Extract the [x, y] coordinate from the center of the cell holding the provided text.  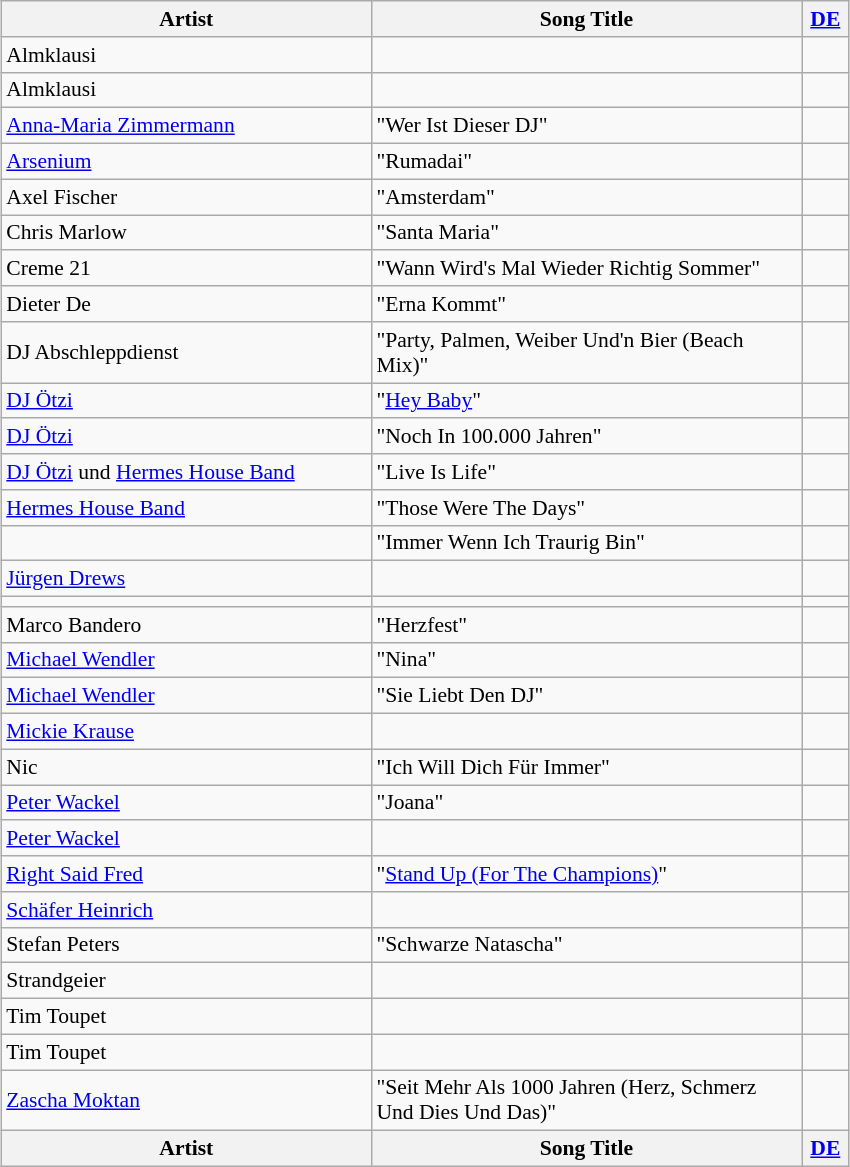
"Herzfest" [586, 624]
DJ Ötzi und Hermes House Band [186, 472]
"Nina" [586, 660]
"Wann Wird's Mal Wieder Richtig Sommer" [586, 268]
"Live Is Life" [586, 472]
Schäfer Heinrich [186, 909]
Hermes House Band [186, 507]
"Seit Mehr Als 1000 Jahren (Herz, Schmerz Und Dies Und Das)" [586, 1100]
Strandgeier [186, 981]
"Rumadai" [586, 161]
Chris Marlow [186, 232]
Right Said Fred [186, 874]
"Sie Liebt Den DJ" [586, 696]
"Hey Baby" [586, 400]
Mickie Krause [186, 731]
DJ Abschleppdienst [186, 352]
Zascha Moktan [186, 1100]
"Schwarze Natascha" [586, 945]
Axel Fischer [186, 197]
"Erna Kommt" [586, 304]
"Stand Up (For The Champions)" [586, 874]
"Ich Will Dich Für Immer" [586, 767]
Anna-Maria Zimmermann [186, 126]
"Those Were The Days" [586, 507]
"Amsterdam" [586, 197]
Dieter De [186, 304]
"Santa Maria" [586, 232]
"Immer Wenn Ich Traurig Bin" [586, 543]
Arsenium [186, 161]
Nic [186, 767]
Jürgen Drews [186, 579]
Marco Bandero [186, 624]
Creme 21 [186, 268]
"Joana" [586, 802]
Stefan Peters [186, 945]
"Party, Palmen, Weiber Und'n Bier (Beach Mix)" [586, 352]
"Wer Ist Dieser DJ" [586, 126]
"Noch In 100.000 Jahren" [586, 436]
